Output the (X, Y) coordinate of the center of the cell containing the given text.  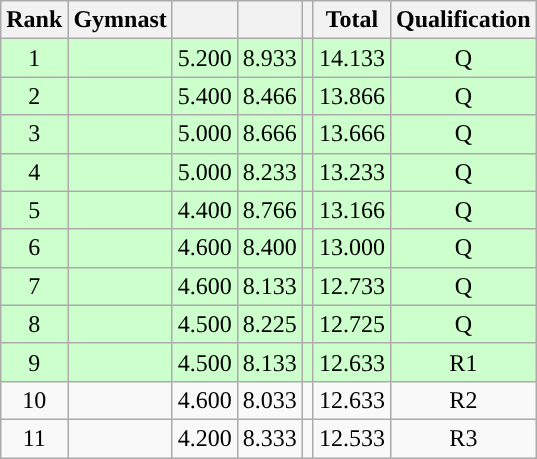
5.400 (204, 96)
8.400 (270, 248)
R1 (464, 362)
12.725 (352, 324)
9 (34, 362)
13.666 (352, 134)
4 (34, 172)
3 (34, 134)
8.933 (270, 58)
13.000 (352, 248)
8.766 (270, 210)
7 (34, 286)
4.400 (204, 210)
8 (34, 324)
6 (34, 248)
R2 (464, 400)
Rank (34, 20)
8.225 (270, 324)
13.866 (352, 96)
2 (34, 96)
8.333 (270, 438)
12.733 (352, 286)
12.533 (352, 438)
4.200 (204, 438)
8.466 (270, 96)
14.133 (352, 58)
1 (34, 58)
R3 (464, 438)
Total (352, 20)
13.166 (352, 210)
8.033 (270, 400)
Qualification (464, 20)
8.233 (270, 172)
10 (34, 400)
Gymnast (120, 20)
11 (34, 438)
5.200 (204, 58)
5 (34, 210)
13.233 (352, 172)
8.666 (270, 134)
